Identify which cell holds the provided text, then report its [x, y] central coordinate. 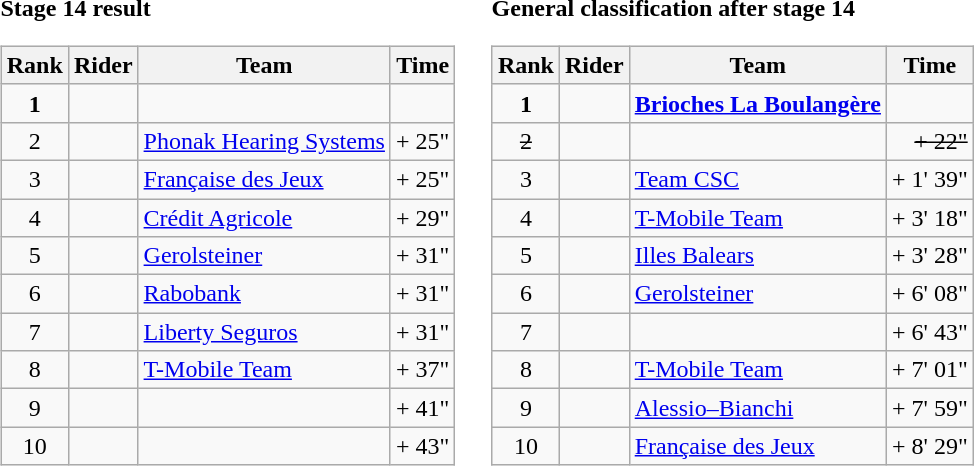
+ 3' 18" [930, 217]
Team CSC [758, 179]
Brioches La Boulangère [758, 103]
+ 37" [422, 370]
Crédit Agricole [264, 217]
+ 3' 28" [930, 256]
+ 41" [422, 408]
Liberty Seguros [264, 332]
Alessio–Bianchi [758, 408]
Illes Balears [758, 256]
+ 8' 29" [930, 446]
+ 7' 59" [930, 408]
Rabobank [264, 294]
+ 43" [422, 446]
+ 22" [930, 141]
+ 7' 01" [930, 370]
+ 1' 39" [930, 179]
+ 6' 43" [930, 332]
+ 29" [422, 217]
+ 6' 08" [930, 294]
Phonak Hearing Systems [264, 141]
